Pinpoint the cell where the given text exists, returning its [X, Y] midpoint coordinate. 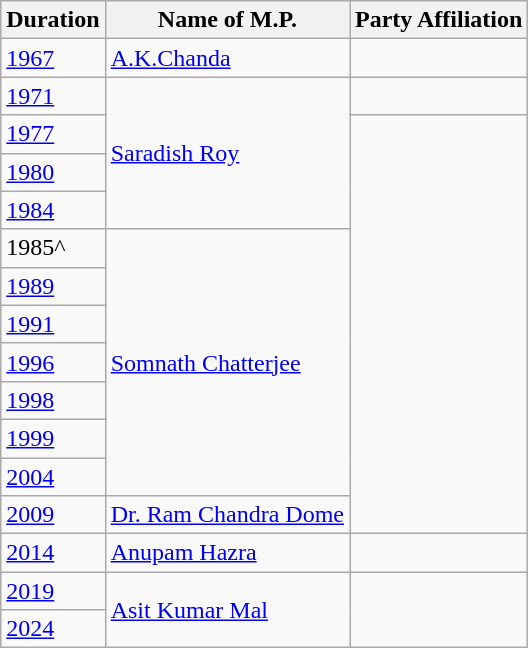
1999 [53, 438]
1984 [53, 210]
1996 [53, 362]
2004 [53, 477]
Somnath Chatterjee [227, 362]
2019 [53, 591]
Anupam Hazra [227, 553]
1980 [53, 172]
Dr. Ram Chandra Dome [227, 515]
1977 [53, 134]
Asit Kumar Mal [227, 610]
2024 [53, 629]
2014 [53, 553]
Name of M.P. [227, 20]
1985^ [53, 248]
1991 [53, 324]
1989 [53, 286]
A.K.Chanda [227, 58]
Party Affiliation [439, 20]
Saradish Roy [227, 153]
1971 [53, 96]
1998 [53, 400]
1967 [53, 58]
2009 [53, 515]
Duration [53, 20]
